Capture the cell that displays the provided text and extract its (X, Y) central coordinate. 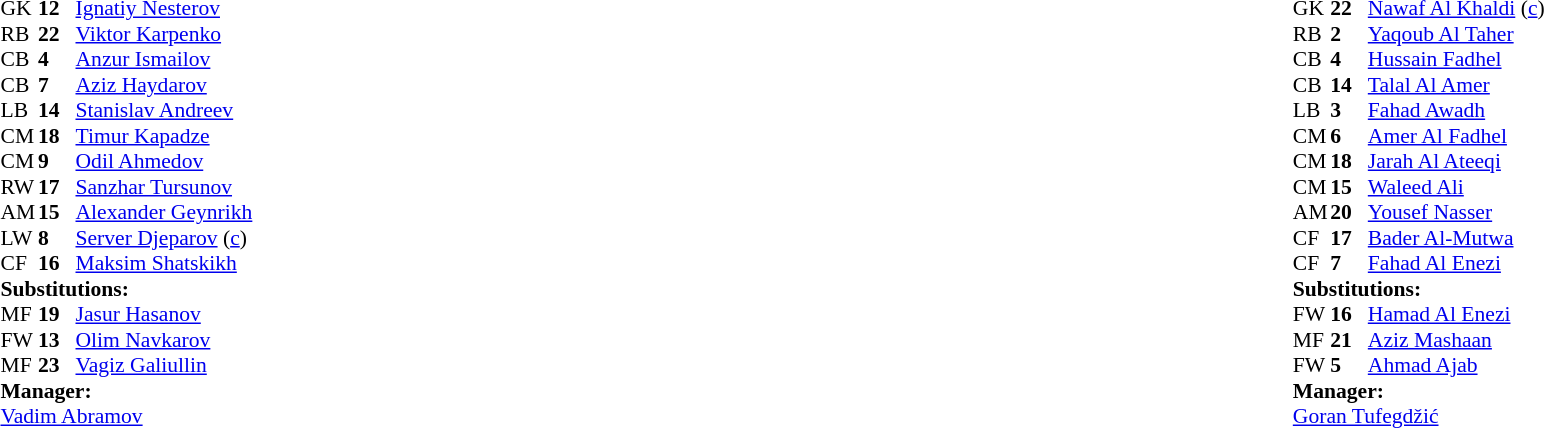
Anzur Ismailov (164, 59)
Aziz Haydarov (164, 85)
RW (19, 187)
3 (1349, 111)
22 (57, 34)
6 (1349, 136)
Odil Ahmedov (164, 161)
9 (57, 161)
Viktor Karpenko (164, 34)
Sanzhar Tursunov (164, 187)
Maksim Shatskikh (164, 263)
2 (1349, 34)
Timur Kapadze (164, 136)
Jasur Hasanov (164, 315)
21 (1349, 340)
Olim Navkarov (164, 340)
5 (1349, 365)
Server Djeparov (c) (164, 238)
LW (19, 238)
Substitutions: (126, 289)
13 (57, 340)
Alexander Geynrikh (164, 213)
20 (1349, 213)
23 (57, 365)
Manager: (126, 391)
Stanislav Andreev (164, 111)
8 (57, 238)
19 (57, 315)
Vagiz Galiullin (164, 365)
